Locate the cell with the specified text and output its (X, Y) center coordinate. 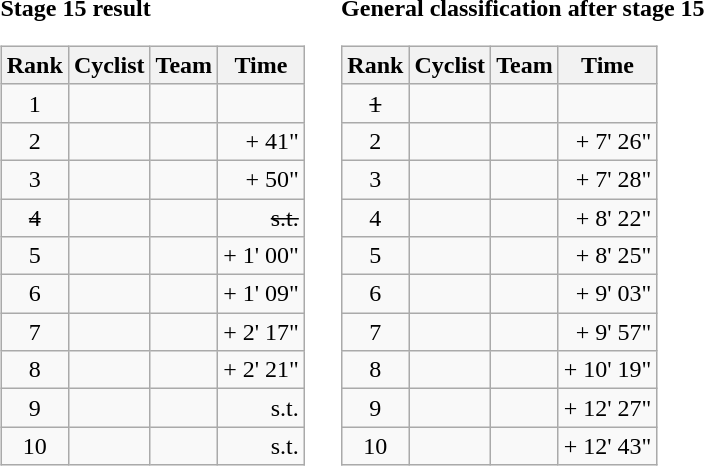
+ 1' 09" (262, 294)
+ 1' 00" (262, 256)
+ 9' 03" (608, 294)
+ 8' 22" (608, 217)
+ 50" (262, 179)
+ 10' 19" (608, 370)
+ 2' 17" (262, 332)
+ 7' 28" (608, 179)
+ 12' 27" (608, 408)
+ 2' 21" (262, 370)
+ 41" (262, 141)
+ 9' 57" (608, 332)
+ 7' 26" (608, 141)
+ 8' 25" (608, 256)
+ 12' 43" (608, 446)
